Pinpoint the cell where the given text exists, returning its [X, Y] midpoint coordinate. 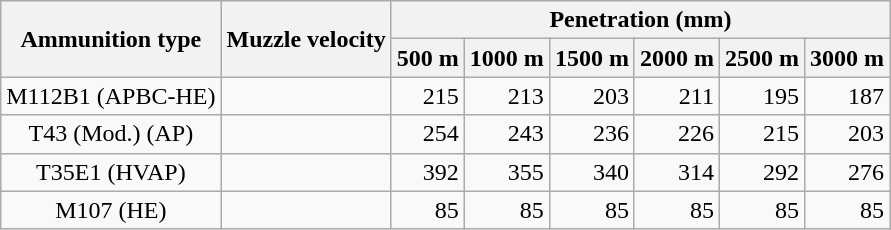
195 [762, 96]
243 [506, 134]
226 [676, 134]
392 [428, 172]
292 [762, 172]
2500 m [762, 58]
355 [506, 172]
340 [592, 172]
1000 m [506, 58]
254 [428, 134]
314 [676, 172]
276 [848, 172]
M107 (HE) [111, 210]
Muzzle velocity [306, 39]
T35E1 (HVAP) [111, 172]
2000 m [676, 58]
211 [676, 96]
Ammunition type [111, 39]
1500 m [592, 58]
236 [592, 134]
213 [506, 96]
500 m [428, 58]
M112B1 (APBC-HE) [111, 96]
T43 (Mod.) (AP) [111, 134]
3000 m [848, 58]
Penetration (mm) [640, 20]
187 [848, 96]
